Return the [X, Y] coordinate for the center point of the cell that contains the specified text.  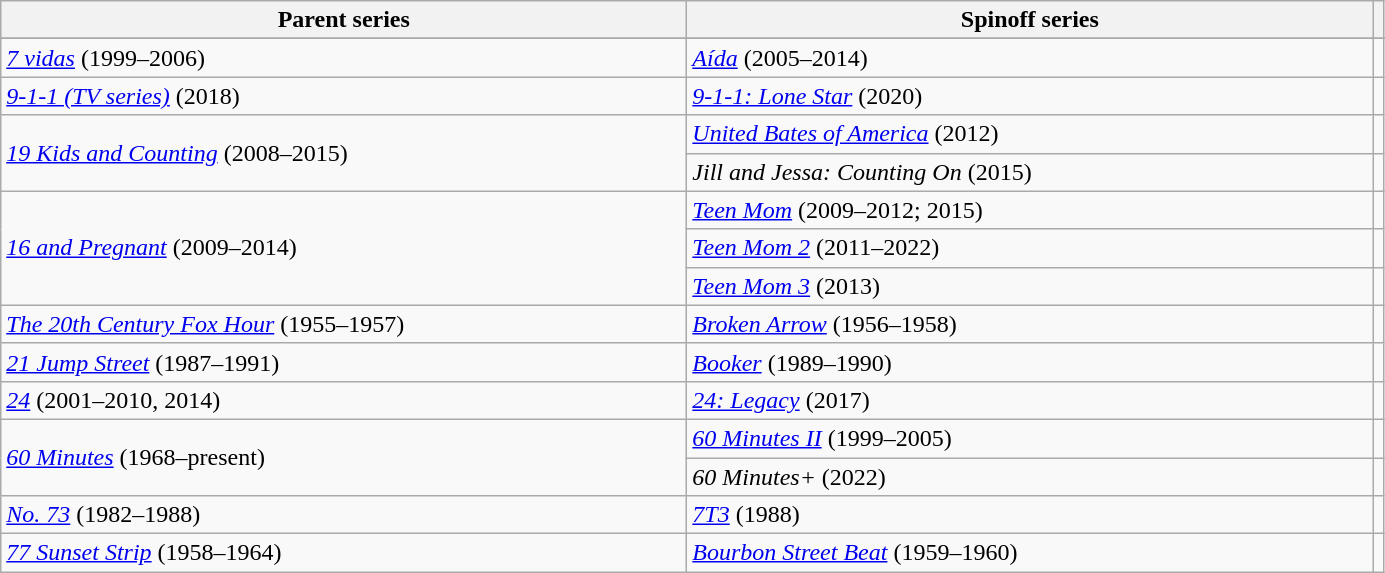
Parent series [344, 20]
16 and Pregnant (2009–2014) [344, 248]
21 Jump Street (1987–1991) [344, 362]
7 vidas (1999–2006) [344, 58]
60 Minutes (1968–present) [344, 457]
19 Kids and Counting (2008–2015) [344, 153]
Booker (1989–1990) [1030, 362]
Broken Arrow (1956–1958) [1030, 324]
The 20th Century Fox Hour (1955–1957) [344, 324]
Spinoff series [1030, 20]
Jill and Jessa: Counting On (2015) [1030, 172]
Aída (2005–2014) [1030, 58]
24 (2001–2010, 2014) [344, 400]
77 Sunset Strip (1958–1964) [344, 553]
7T3 (1988) [1030, 515]
No. 73 (1982–1988) [344, 515]
60 Minutes II (1999–2005) [1030, 438]
Bourbon Street Beat (1959–1960) [1030, 553]
9-1-1 (TV series) (2018) [344, 96]
24: Legacy (2017) [1030, 400]
60 Minutes+ (2022) [1030, 477]
9-1-1: Lone Star (2020) [1030, 96]
Teen Mom 2 (2011–2022) [1030, 248]
Teen Mom 3 (2013) [1030, 286]
United Bates of America (2012) [1030, 134]
Teen Mom (2009–2012; 2015) [1030, 210]
